Provide the [x, y] coordinate of the cell's center where the given text is located.  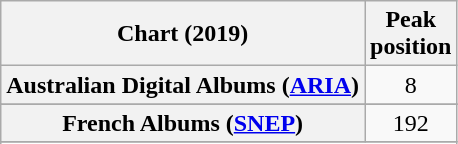
8 [411, 85]
French Albums (SNEP) [183, 123]
Peakposition [411, 34]
192 [411, 123]
Australian Digital Albums (ARIA) [183, 85]
Chart (2019) [183, 34]
